For the text-containing cell, return its midpoint in [x, y] coordinate format. 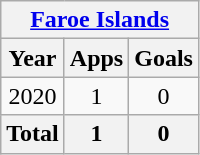
Year [33, 58]
2020 [33, 96]
Total [33, 134]
Goals [164, 58]
Faroe Islands [100, 20]
Apps [96, 58]
